Identify which cell holds the provided text, then report its (X, Y) central coordinate. 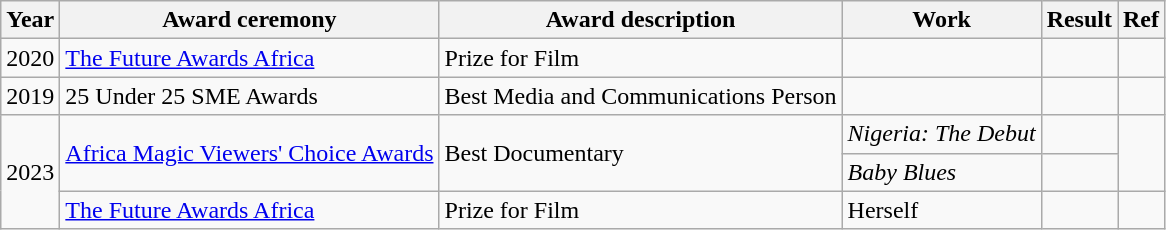
Best Media and Communications Person (640, 96)
2019 (30, 96)
2023 (30, 172)
Award ceremony (250, 20)
Award description (640, 20)
Best Documentary (640, 153)
Nigeria: The Debut (942, 134)
Africa Magic Viewers' Choice Awards (250, 153)
Ref (1142, 20)
Work (942, 20)
2020 (30, 58)
25 Under 25 SME Awards (250, 96)
Baby Blues (942, 172)
Result (1079, 20)
Herself (942, 210)
Year (30, 20)
